Detect which cell encompasses the target text, then output its (X, Y) center coordinate. 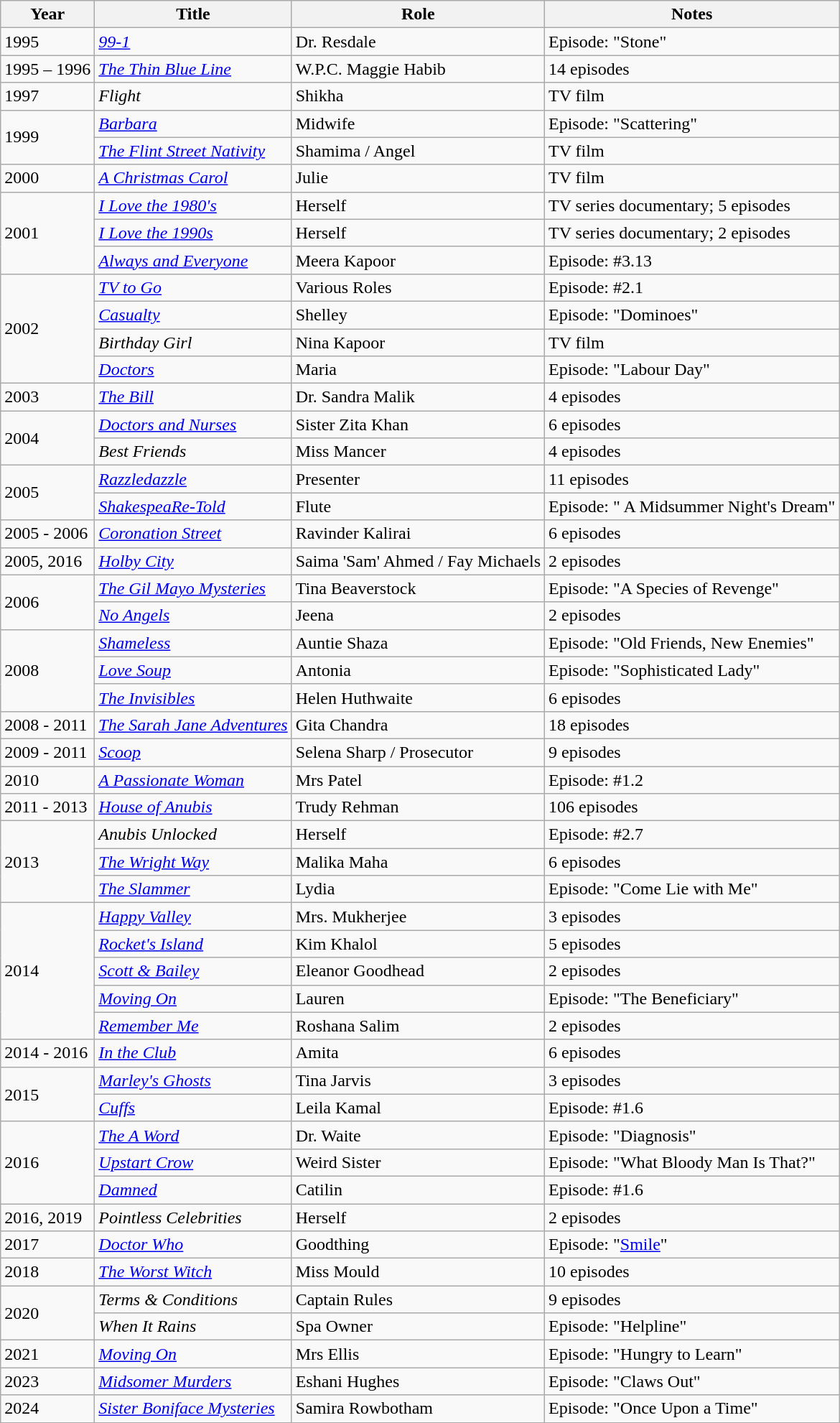
Ravinder Kalirai (418, 534)
2008 (47, 670)
Episode: "Hungry to Learn" (692, 1354)
2014 (47, 971)
2004 (47, 438)
2008 - 2011 (47, 725)
Episode: "Claws Out" (692, 1381)
The Sarah Jane Adventures (193, 725)
2003 (47, 397)
2018 (47, 1272)
The Slammer (193, 889)
Tina Beaverstock (418, 588)
When It Rains (193, 1327)
Pointless Celebrities (193, 1218)
2014 - 2016 (47, 1053)
Shikha (418, 96)
Episode: "Once Upon a Time" (692, 1409)
Tina Jarvis (418, 1080)
Eleanor Goodhead (418, 971)
Title (193, 14)
Lydia (418, 889)
Anubis Unlocked (193, 835)
Casualty (193, 315)
Jeena (418, 616)
Always and Everyone (193, 260)
2002 (47, 328)
Malika Maha (418, 862)
Midwife (418, 124)
Selena Sharp / Prosecutor (418, 752)
Antonia (418, 670)
Episode: "Come Lie with Me" (692, 889)
Episode: #3.13 (692, 260)
Miss Mould (418, 1272)
2020 (47, 1313)
Roshana Salim (418, 1026)
Doctors and Nurses (193, 425)
Nina Kapoor (418, 343)
Dr. Sandra Malik (418, 397)
Meera Kapoor (418, 260)
Miss Mancer (418, 452)
Mrs Ellis (418, 1354)
The Thin Blue Line (193, 69)
Episode: "The Beneficiary" (692, 998)
TV series documentary; 5 episodes (692, 205)
TV series documentary; 2 episodes (692, 233)
2024 (47, 1409)
The A Word (193, 1135)
Scott & Bailey (193, 971)
14 episodes (692, 69)
Midsomer Murders (193, 1381)
In the Club (193, 1053)
2005 - 2006 (47, 534)
Terms & Conditions (193, 1299)
2009 - 2011 (47, 752)
TV to Go (193, 287)
Razzledazzle (193, 479)
Shamima / Angel (418, 151)
Cuffs (193, 1108)
2000 (47, 178)
Weird Sister (418, 1162)
The Worst Witch (193, 1272)
1997 (47, 96)
Goodthing (418, 1245)
Scoop (193, 752)
18 episodes (692, 725)
Kim Khalol (418, 944)
I Love the 1990s (193, 233)
Maria (418, 370)
5 episodes (692, 944)
Coronation Street (193, 534)
Upstart Crow (193, 1162)
Episode: #2.7 (692, 835)
2001 (47, 233)
A Christmas Carol (193, 178)
No Angels (193, 616)
Leila Kamal (418, 1108)
2010 (47, 779)
The Gil Mayo Mysteries (193, 588)
Best Friends (193, 452)
Happy Valley (193, 917)
The Wright Way (193, 862)
Auntie Shaza (418, 643)
2005 (47, 493)
Catilin (418, 1190)
2005, 2016 (47, 561)
Saima 'Sam' Ahmed / Fay Michaels (418, 561)
Episode: "Stone" (692, 42)
Mrs Patel (418, 779)
Spa Owner (418, 1327)
I Love the 1980's (193, 205)
2023 (47, 1381)
Damned (193, 1190)
ShakespeaRe-Told (193, 506)
10 episodes (692, 1272)
Episode: #1.2 (692, 779)
Trudy Rehman (418, 807)
2011 - 2013 (47, 807)
Love Soup (193, 670)
Amita (418, 1053)
Julie (418, 178)
Eshani Hughes (418, 1381)
Dr. Waite (418, 1135)
Remember Me (193, 1026)
106 episodes (692, 807)
2021 (47, 1354)
Presenter (418, 479)
Episode: "Smile" (692, 1245)
Holby City (193, 561)
Doctor Who (193, 1245)
Episode: "Sophisticated Lady" (692, 670)
1995 – 1996 (47, 69)
Episode: "A Species of Revenge" (692, 588)
Gita Chandra (418, 725)
Dr. Resdale (418, 42)
The Flint Street Nativity (193, 151)
2016 (47, 1162)
2016, 2019 (47, 1218)
Year (47, 14)
Shameless (193, 643)
Various Roles (418, 287)
2017 (47, 1245)
House of Anubis (193, 807)
Sister Boniface Mysteries (193, 1409)
Birthday Girl (193, 343)
2006 (47, 602)
Role (418, 14)
Samira Rowbotham (418, 1409)
2015 (47, 1094)
Episode: "Diagnosis" (692, 1135)
Rocket's Island (193, 944)
Flute (418, 506)
Captain Rules (418, 1299)
Lauren (418, 998)
Doctors (193, 370)
2013 (47, 862)
99-1 (193, 42)
Helen Huthwaite (418, 697)
Episode: " A Midsummer Night's Dream" (692, 506)
Episode: "Helpline" (692, 1327)
W.P.C. Maggie Habib (418, 69)
11 episodes (692, 479)
Flight (193, 96)
1999 (47, 137)
Episode: "Old Friends, New Enemies" (692, 643)
Episode: "Dominoes" (692, 315)
Episode: "Scattering" (692, 124)
A Passionate Woman (193, 779)
The Bill (193, 397)
Shelley (418, 315)
Barbara (193, 124)
Mrs. Mukherjee (418, 917)
Episode: #2.1 (692, 287)
Episode: "What Bloody Man Is That?" (692, 1162)
Notes (692, 14)
Marley's Ghosts (193, 1080)
The Invisibles (193, 697)
Sister Zita Khan (418, 425)
Episode: "Labour Day" (692, 370)
1995 (47, 42)
